Determine the (x, y) coordinate at the center of the cell enclosing the given text.  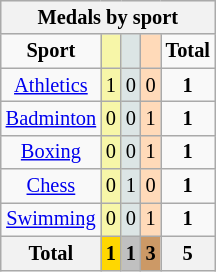
Athletics (51, 85)
Swimming (51, 219)
Chess (51, 186)
3 (151, 253)
Boxing (51, 152)
Medals by sport (108, 17)
Sport (51, 51)
5 (188, 253)
Badminton (51, 118)
